Locate the cell with the specified text and output its [x, y] center coordinate. 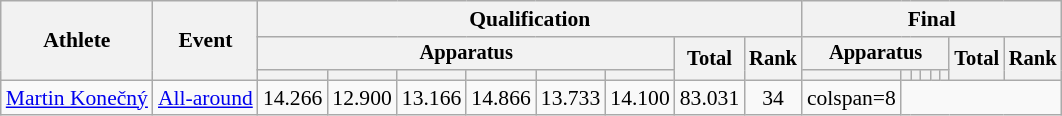
Event [206, 40]
12.900 [362, 98]
13.733 [570, 98]
Qualification [530, 19]
Final [932, 19]
colspan=8 [852, 98]
Martin Konečný [77, 98]
34 [773, 98]
Athlete [77, 40]
14.100 [640, 98]
All-around [206, 98]
14.866 [500, 98]
13.166 [432, 98]
14.266 [292, 98]
83.031 [710, 98]
